Return (X, Y) of the center of cell containing provided text 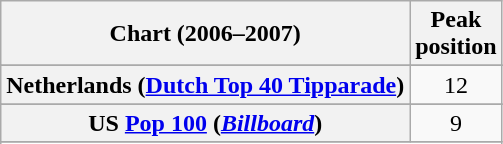
12 (456, 85)
Peakposition (456, 34)
Netherlands (Dutch Top 40 Tipparade) (206, 85)
Chart (2006–2007) (206, 34)
9 (456, 123)
US Pop 100 (Billboard) (206, 123)
